Scan for the cell matching the given text and deliver its [x, y] coordinate at center. 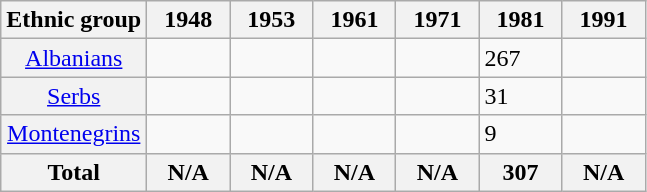
Albanians [74, 58]
1961 [354, 20]
307 [520, 172]
1981 [520, 20]
267 [520, 58]
1953 [272, 20]
1948 [188, 20]
1991 [604, 20]
31 [520, 96]
Serbs [74, 96]
Total [74, 172]
1971 [438, 20]
Montenegrins [74, 134]
9 [520, 134]
Ethnic group [74, 20]
